Return the [x, y] coordinate for the center point of the cell that contains the specified text.  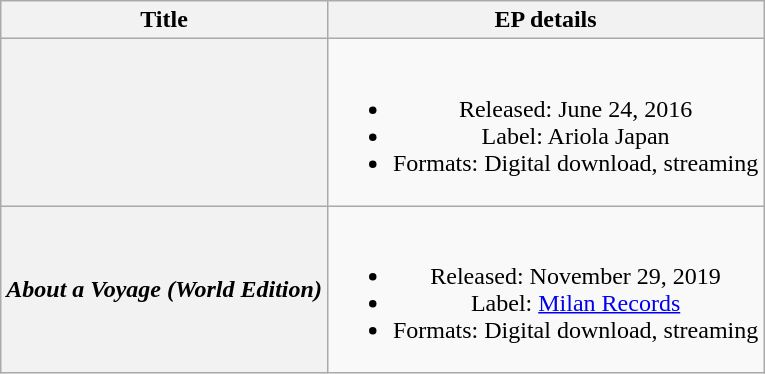
EP details [545, 20]
Title [164, 20]
Released: November 29, 2019Label: Milan RecordsFormats: Digital download, streaming [545, 290]
Released: June 24, 2016Label: Ariola JapanFormats: Digital download, streaming [545, 122]
About a Voyage (World Edition) [164, 290]
